Locate the cell with the specified text and output its (x, y) center coordinate. 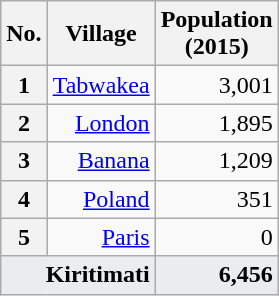
3 (24, 161)
Village (101, 34)
3,001 (216, 85)
5 (24, 237)
1 (24, 85)
6,456 (216, 275)
2 (24, 123)
0 (216, 237)
Population(2015) (216, 34)
4 (24, 199)
351 (216, 199)
1,895 (216, 123)
Tabwakea (101, 85)
Kiritimati (78, 275)
London (101, 123)
Paris (101, 237)
Banana (101, 161)
Poland (101, 199)
No. (24, 34)
1,209 (216, 161)
